Locate the cell with the specified text and output its [x, y] center coordinate. 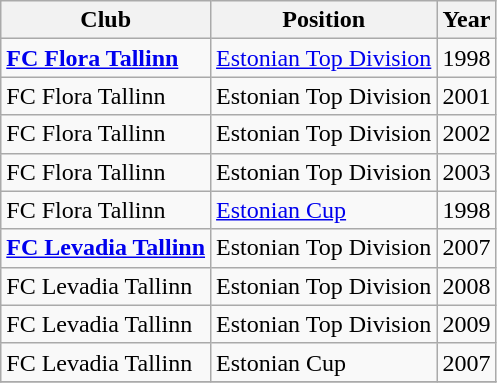
2001 [466, 96]
2003 [466, 172]
Year [466, 20]
2009 [466, 324]
Position [324, 20]
Club [106, 20]
2008 [466, 286]
2002 [466, 134]
